Pinpoint the cell where the given text exists, returning its (X, Y) midpoint coordinate. 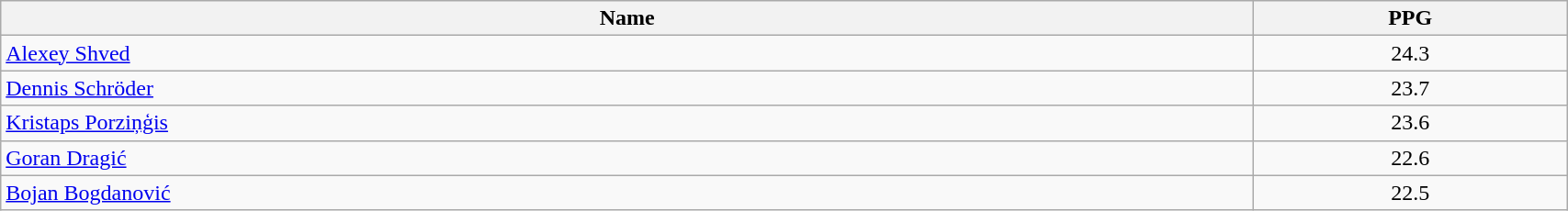
Kristaps Porziņģis (627, 123)
Dennis Schröder (627, 88)
23.7 (1411, 88)
22.6 (1411, 158)
22.5 (1411, 193)
24.3 (1411, 53)
Alexey Shved (627, 53)
23.6 (1411, 123)
Goran Dragić (627, 158)
PPG (1411, 18)
Bojan Bogdanović (627, 193)
Name (627, 18)
